Extract the (x, y) coordinate from the center of the cell holding the provided text.  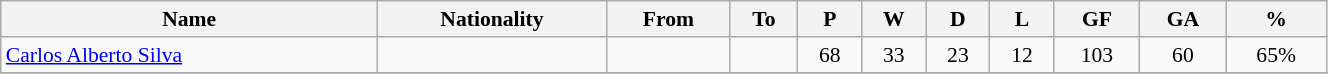
P (830, 19)
D (958, 19)
23 (958, 55)
33 (894, 55)
To (764, 19)
W (894, 19)
From (668, 19)
68 (830, 55)
GA (1183, 19)
Name (190, 19)
Nationality (492, 19)
GF (1097, 19)
L (1022, 19)
12 (1022, 55)
% (1276, 19)
103 (1097, 55)
65% (1276, 55)
60 (1183, 55)
Carlos Alberto Silva (190, 55)
